Search for the cell housing the specified text and yield its [x, y] center coordinate. 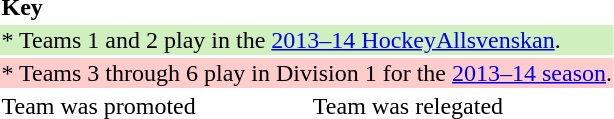
* Teams 1 and 2 play in the 2013–14 HockeyAllsvenskan. [306, 40]
* Teams 3 through 6 play in Division 1 for the 2013–14 season. [306, 73]
